From the cell containing the given text, extract its center point as [X, Y] coordinate. 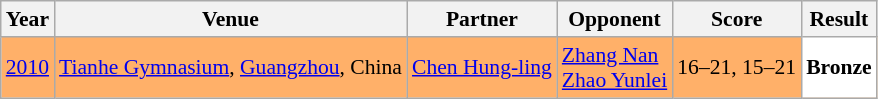
Tianhe Gymnasium, Guangzhou, China [230, 68]
Zhang Nan Zhao Yunlei [614, 68]
2010 [28, 68]
16–21, 15–21 [736, 68]
Bronze [839, 68]
Opponent [614, 19]
Venue [230, 19]
Result [839, 19]
Score [736, 19]
Chen Hung-ling [482, 68]
Partner [482, 19]
Year [28, 19]
